Return the (x, y) coordinate for the center point of the cell that contains the specified text.  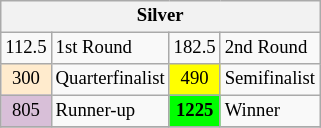
1st Round (110, 48)
Semifinalist (270, 80)
2nd Round (270, 48)
Silver (160, 16)
805 (26, 112)
Winner (270, 112)
1225 (194, 112)
300 (26, 80)
182.5 (194, 48)
112.5 (26, 48)
490 (194, 80)
Quarterfinalist (110, 80)
Runner-up (110, 112)
